For the text-containing cell, return its midpoint in [X, Y] coordinate format. 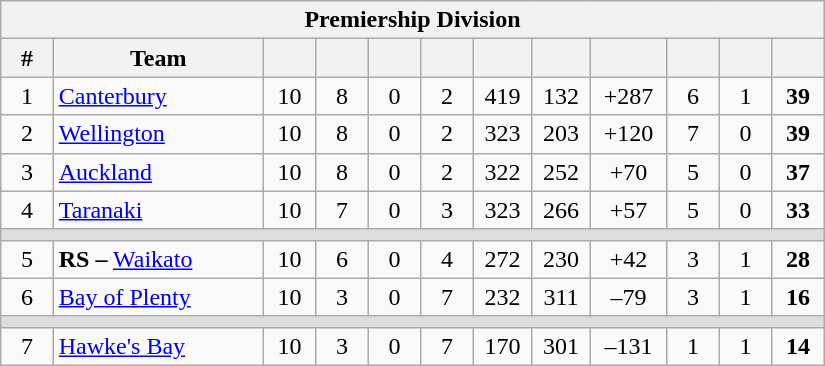
230 [561, 259]
132 [561, 96]
272 [502, 259]
# [27, 58]
203 [561, 134]
+287 [628, 96]
Hawke's Bay [158, 346]
Wellington [158, 134]
–131 [628, 346]
Taranaki [158, 210]
37 [798, 172]
RS – Waikato [158, 259]
419 [502, 96]
14 [798, 346]
33 [798, 210]
322 [502, 172]
Team [158, 58]
16 [798, 297]
Premiership Division [413, 20]
+57 [628, 210]
301 [561, 346]
170 [502, 346]
252 [561, 172]
–79 [628, 297]
232 [502, 297]
Auckland [158, 172]
266 [561, 210]
+42 [628, 259]
Canterbury [158, 96]
+70 [628, 172]
311 [561, 297]
28 [798, 259]
+120 [628, 134]
Bay of Plenty [158, 297]
